For the text-containing cell, return its midpoint in [X, Y] coordinate format. 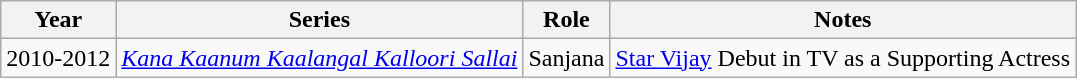
Role [566, 20]
Year [58, 20]
Sanjana [566, 58]
Series [320, 20]
Notes [843, 20]
Star Vijay Debut in TV as a Supporting Actress [843, 58]
Kana Kaanum Kaalangal Kalloori Sallai [320, 58]
2010-2012 [58, 58]
